Identify which cell holds the provided text, then report its [X, Y] central coordinate. 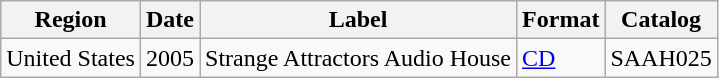
Date [170, 20]
Label [358, 20]
CD [561, 58]
Region [71, 20]
Strange Attractors Audio House [358, 58]
United States [71, 58]
Format [561, 20]
SAAH025 [661, 58]
2005 [170, 58]
Catalog [661, 20]
